From the cell containing the given text, extract its center point as (x, y) coordinate. 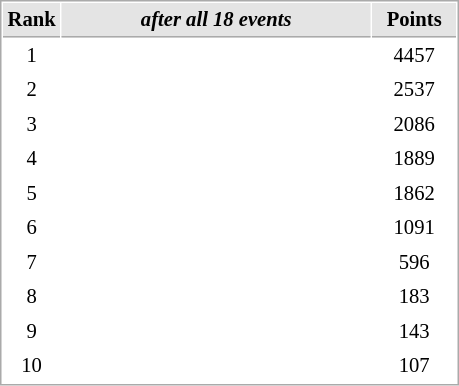
after all 18 events (216, 20)
4 (32, 158)
1091 (414, 228)
8 (32, 296)
2537 (414, 90)
107 (414, 366)
6 (32, 228)
5 (32, 194)
3 (32, 124)
1889 (414, 158)
2 (32, 90)
4457 (414, 56)
9 (32, 332)
1 (32, 56)
Rank (32, 20)
10 (32, 366)
7 (32, 262)
143 (414, 332)
2086 (414, 124)
596 (414, 262)
Points (414, 20)
1862 (414, 194)
183 (414, 296)
